Determine the [x, y] coordinate at the center of the cell enclosing the given text.  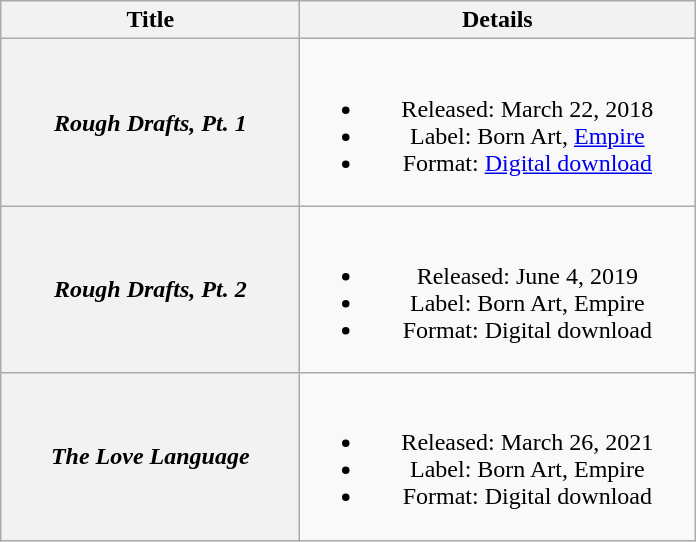
Released: March 22, 2018Label: Born Art, EmpireFormat: Digital download [498, 122]
Rough Drafts, Pt. 2 [150, 290]
Rough Drafts, Pt. 1 [150, 122]
The Love Language [150, 456]
Released: June 4, 2019Label: Born Art, EmpireFormat: Digital download [498, 290]
Released: March 26, 2021Label: Born Art, EmpireFormat: Digital download [498, 456]
Details [498, 20]
Title [150, 20]
